Identify which cell holds the provided text, then report its [x, y] central coordinate. 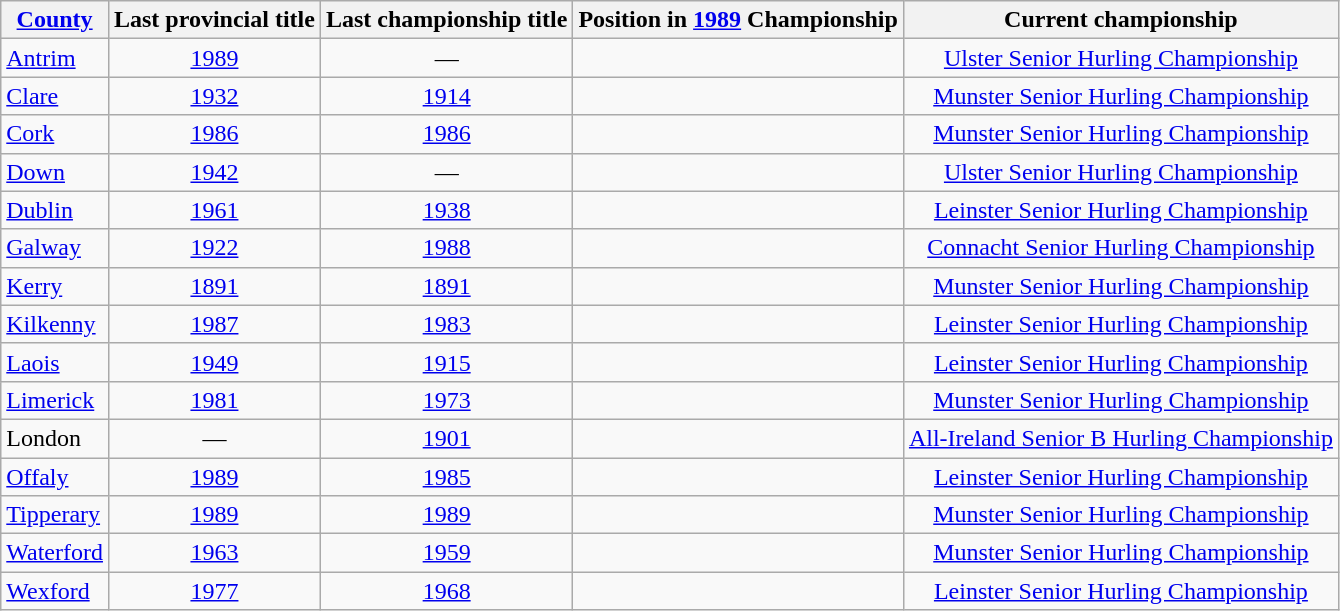
1959 [446, 553]
1963 [214, 553]
Tipperary [55, 515]
1987 [214, 324]
Last provincial title [214, 20]
Clare [55, 96]
1985 [446, 477]
Down [55, 172]
1915 [446, 362]
Galway [55, 248]
Waterford [55, 553]
County [55, 20]
1942 [214, 172]
Dublin [55, 210]
1949 [214, 362]
Offaly [55, 477]
1968 [446, 591]
Last championship title [446, 20]
1973 [446, 400]
Kerry [55, 286]
Position in 1989 Championship [738, 20]
1961 [214, 210]
All-Ireland Senior B Hurling Championship [1120, 438]
1983 [446, 324]
Connacht Senior Hurling Championship [1120, 248]
Kilkenny [55, 324]
1977 [214, 591]
Cork [55, 134]
Antrim [55, 58]
1914 [446, 96]
1901 [446, 438]
1988 [446, 248]
London [55, 438]
Current championship [1120, 20]
Limerick [55, 400]
Laois [55, 362]
1922 [214, 248]
1981 [214, 400]
1938 [446, 210]
Wexford [55, 591]
1932 [214, 96]
